Identify which cell holds the provided text, then report its (X, Y) central coordinate. 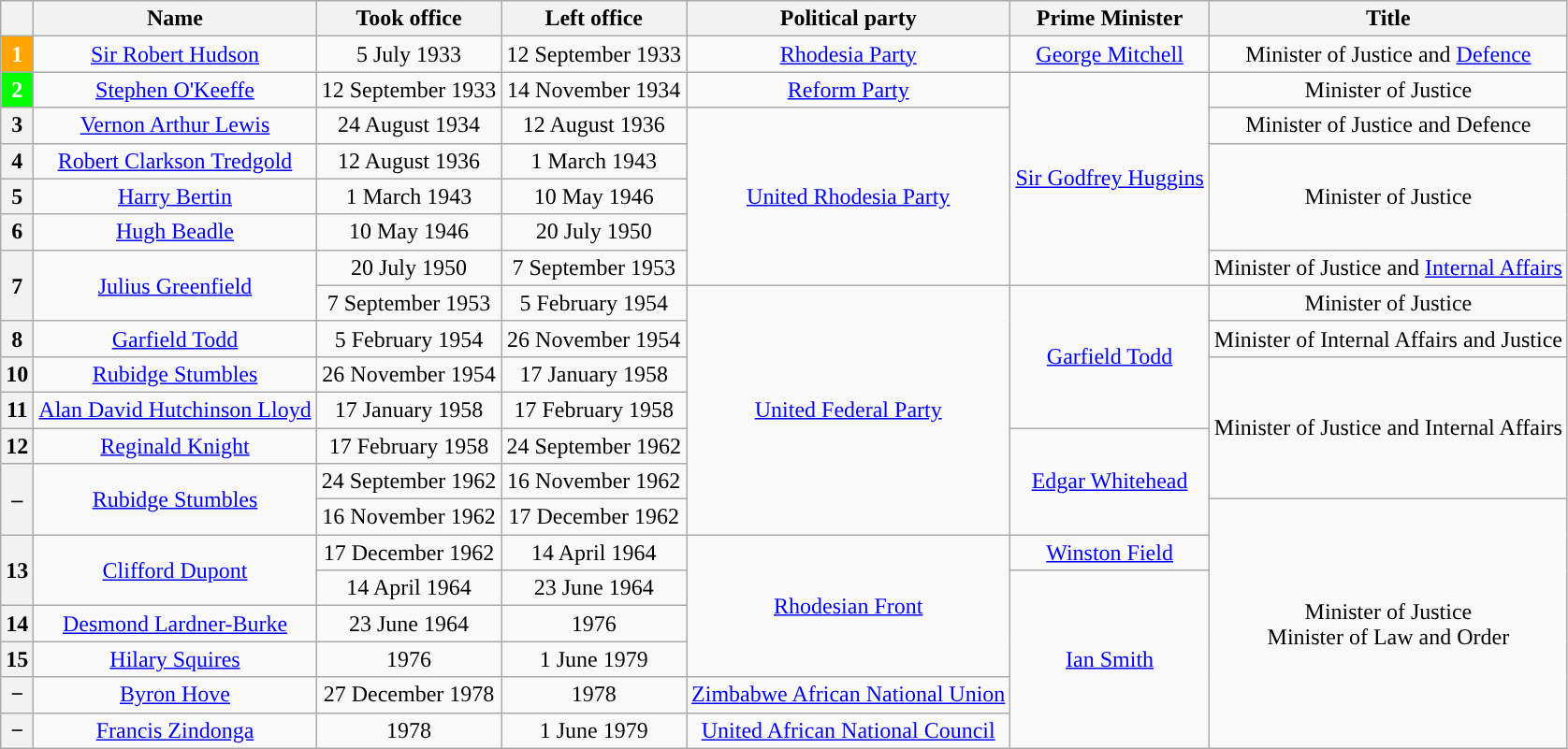
Left office (594, 19)
14 (17, 624)
10 (17, 374)
Sir Godfrey Huggins (1110, 179)
24 August 1934 (409, 125)
Prime Minister (1110, 19)
Desmond Lardner-Burke (175, 624)
14 November 1934 (594, 90)
4 (17, 161)
Ian Smith (1110, 659)
5 July 1933 (409, 54)
United Rhodesia Party (849, 196)
Political party (849, 19)
Name (175, 19)
Robert Clarkson Tredgold (175, 161)
Reginald Knight (175, 446)
United African National Council (849, 730)
Stephen O'Keeffe (175, 90)
– (17, 499)
Hilary Squires (175, 659)
Took office (409, 19)
Hugh Beadle (175, 232)
2 (17, 90)
11 (17, 410)
Rhodesia Party (849, 54)
Reform Party (849, 90)
Zimbabwe African National Union (849, 695)
Vernon Arthur Lewis (175, 125)
6 (17, 232)
1 (17, 54)
George Mitchell (1110, 54)
27 December 1978 (409, 695)
Harry Bertin (175, 196)
Minister of JusticeMinister of Law and Order (1388, 624)
Rhodesian Front (849, 606)
Clifford Dupont (175, 570)
Julius Greenfield (175, 285)
8 (17, 338)
5 (17, 196)
Title (1388, 19)
Winston Field (1110, 553)
Minister of Internal Affairs and Justice (1388, 338)
13 (17, 570)
12 (17, 446)
Francis Zindonga (175, 730)
3 (17, 125)
Alan David Hutchinson Lloyd (175, 410)
Byron Hove (175, 695)
United Federal Party (849, 410)
Sir Robert Hudson (175, 54)
7 (17, 285)
Edgar Whitehead (1110, 482)
15 (17, 659)
